Scan for the cell matching the given text and deliver its [X, Y] coordinate at center. 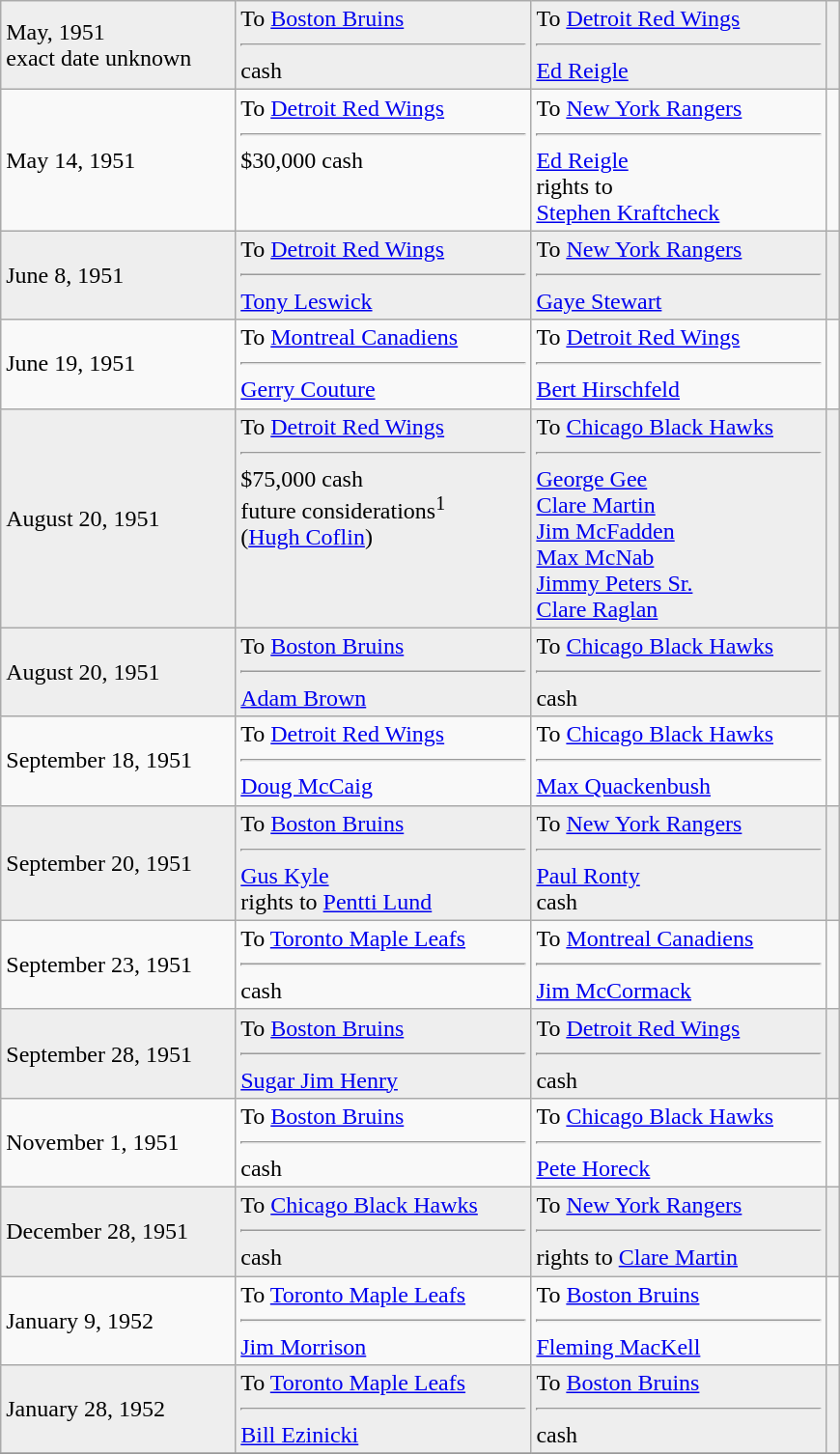
To Montreal CanadiensGerry Couture [383, 364]
September 28, 1951 [118, 1053]
To New York RangersPaul Rontycash [679, 863]
To Detroit Red Wingscash [679, 1053]
September 18, 1951 [118, 761]
To New York RangersEd Reiglerights toStephen Kraftcheck [679, 160]
January 28, 1952 [118, 1410]
To Boston BruinsFleming MacKell [679, 1321]
To Montreal CanadiensJim McCormack [679, 965]
May, 1951exact date unknown [118, 45]
To Toronto Maple Leafscash [383, 965]
To Detroit Red WingsBert Hirschfeld [679, 364]
To Chicago Black HawksPete Horeck [679, 1142]
To Detroit Red Wings$75,000 cashfuture considerations1(Hugh Coflin) [383, 517]
To Chicago Black HawksGeorge GeeClare MartinJim McFaddenMax McNabJimmy Peters Sr.Clare Raglan [679, 517]
To New York Rangersrights to Clare Martin [679, 1231]
To New York RangersGaye Stewart [679, 275]
To Detroit Red Wings$30,000 cash [383, 160]
May 14, 1951 [118, 160]
To Detroit Red WingsTony Leswick [383, 275]
September 23, 1951 [118, 965]
To Toronto Maple LeafsBill Ezinicki [383, 1410]
To Toronto Maple LeafsJim Morrison [383, 1321]
December 28, 1951 [118, 1231]
June 19, 1951 [118, 364]
To Chicago Black HawksMax Quackenbush [679, 761]
To Boston BruinsSugar Jim Henry [383, 1053]
To Detroit Red WingsEd Reigle [679, 45]
September 20, 1951 [118, 863]
November 1, 1951 [118, 1142]
To Detroit Red WingsDoug McCaig [383, 761]
To Boston BruinsAdam Brown [383, 672]
To Boston BruinsGus Kylerights to Pentti Lund [383, 863]
June 8, 1951 [118, 275]
January 9, 1952 [118, 1321]
